Return (x, y) of the center of cell containing provided text 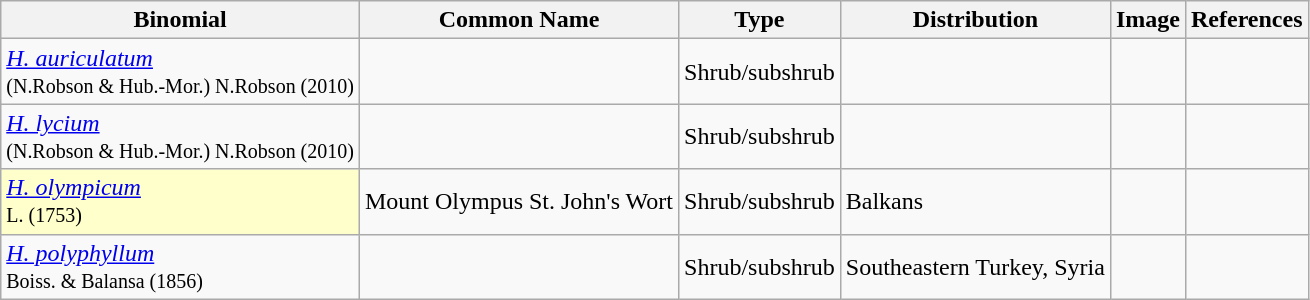
Distribution (975, 20)
H. olympicumL. (1753) (180, 202)
Binomial (180, 20)
Type (760, 20)
References (1246, 20)
Common Name (518, 20)
H. polyphyllumBoiss. & Balansa (1856) (180, 266)
Mount Olympus St. John's Wort (518, 202)
H. auriculatum(N.Robson & Hub.-Mor.) N.Robson (2010) (180, 72)
Balkans (975, 202)
Southeastern Turkey, Syria (975, 266)
Image (1148, 20)
H. lycium(N.Robson & Hub.-Mor.) N.Robson (2010) (180, 136)
